Locate the cell with the specified text and output its [X, Y] center coordinate. 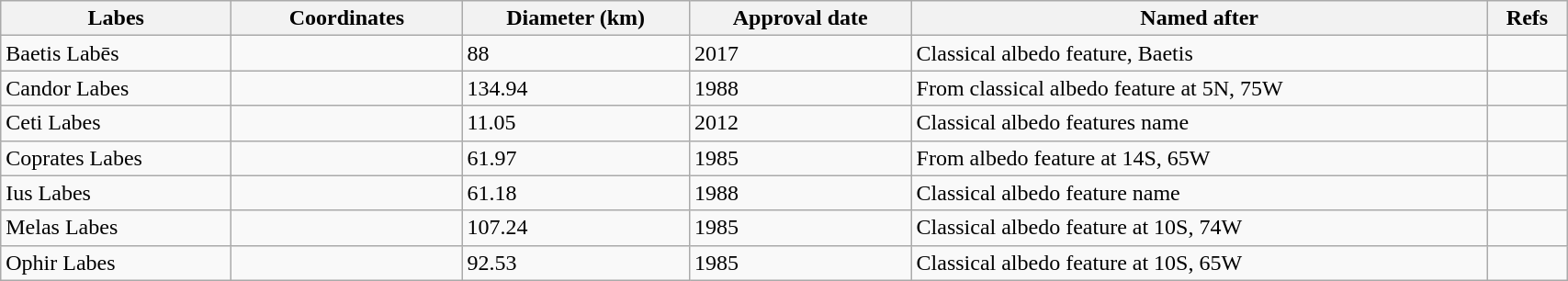
Ophir Labes [116, 263]
Labes [116, 18]
134.94 [576, 88]
Baetis Labēs [116, 53]
Classical albedo feature name [1200, 193]
Coordinates [347, 18]
Candor Labes [116, 88]
Refs [1527, 18]
Classical albedo features name [1200, 123]
Ceti Labes [116, 123]
2012 [800, 123]
Diameter (km) [576, 18]
Classical albedo feature, Baetis [1200, 53]
Coprates Labes [116, 158]
Classical albedo feature at 10S, 74W [1200, 228]
Melas Labes [116, 228]
Named after [1200, 18]
2017 [800, 53]
92.53 [576, 263]
61.18 [576, 193]
Classical albedo feature at 10S, 65W [1200, 263]
Ius Labes [116, 193]
From classical albedo feature at 5N, 75W [1200, 88]
11.05 [576, 123]
61.97 [576, 158]
From albedo feature at 14S, 65W [1200, 158]
Approval date [800, 18]
107.24 [576, 228]
88 [576, 53]
